From the cell containing the given text, extract its center point as [x, y] coordinate. 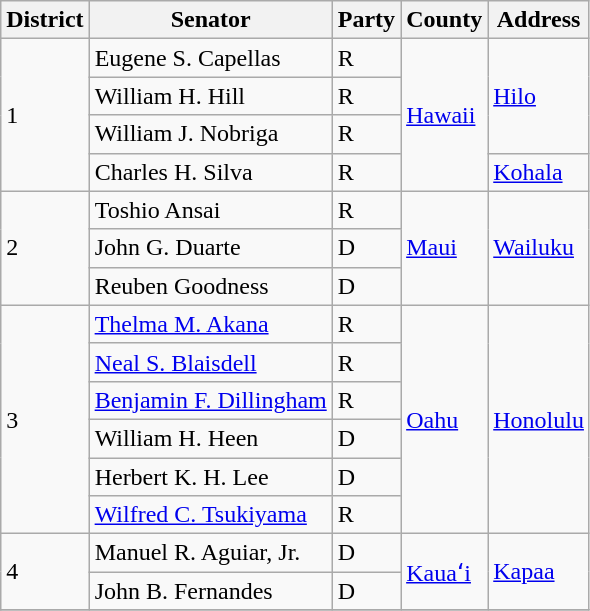
Kauaʻi [444, 572]
Manuel R. Aguiar, Jr. [210, 553]
Kohala [539, 172]
Wailuku [539, 248]
Neal S. Blaisdell [210, 362]
3 [45, 419]
Senator [210, 20]
Herbert K. H. Lee [210, 477]
Eugene S. Capellas [210, 58]
Address [539, 20]
John B. Fernandes [210, 591]
Oahu [444, 419]
Party [366, 20]
Hawaii [444, 115]
Benjamin F. Dillingham [210, 400]
John G. Duarte [210, 248]
Thelma M. Akana [210, 324]
2 [45, 248]
Honolulu [539, 419]
Reuben Goodness [210, 286]
Maui [444, 248]
Toshio Ansai [210, 210]
William H. Heen [210, 438]
Hilo [539, 96]
Kapaa [539, 572]
County [444, 20]
William J. Nobriga [210, 134]
4 [45, 572]
1 [45, 115]
Wilfred C. Tsukiyama [210, 515]
District [45, 20]
Charles H. Silva [210, 172]
William H. Hill [210, 96]
